Locate the cell with the specified text and output its [x, y] center coordinate. 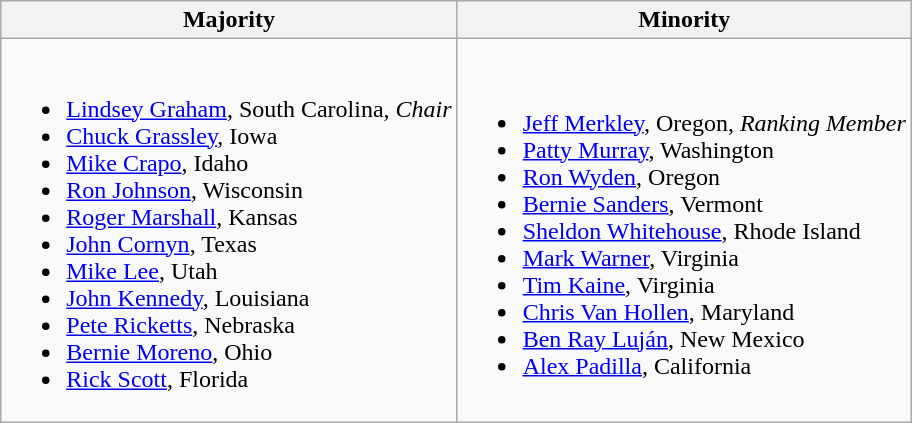
Minority [684, 20]
Majority [229, 20]
